Search for the cell housing the specified text and yield its [X, Y] center coordinate. 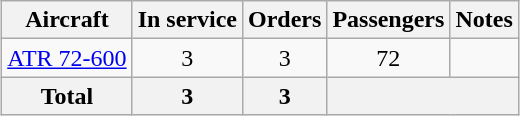
In service [187, 20]
Aircraft [67, 20]
72 [388, 58]
ATR 72-600 [67, 58]
Total [67, 96]
Passengers [388, 20]
Notes [484, 20]
Orders [284, 20]
